For the text-containing cell, return its midpoint in [X, Y] coordinate format. 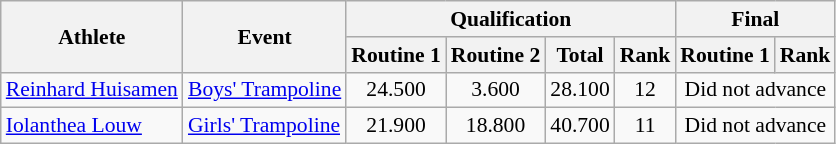
24.500 [396, 90]
Girls' Trampoline [264, 126]
Routine 2 [496, 55]
40.700 [580, 126]
11 [646, 126]
Final [755, 19]
Qualification [510, 19]
28.100 [580, 90]
12 [646, 90]
Boys' Trampoline [264, 90]
21.900 [396, 126]
18.800 [496, 126]
3.600 [496, 90]
Reinhard Huisamen [92, 90]
Iolanthea Louw [92, 126]
Athlete [92, 36]
Total [580, 55]
Event [264, 36]
